Return the (x, y) coordinate for the center point of the cell that contains the specified text.  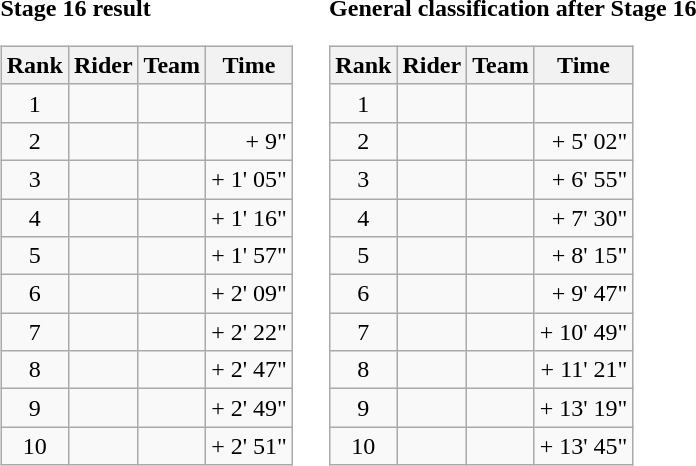
+ 9" (250, 141)
+ 8' 15" (584, 256)
+ 7' 30" (584, 217)
+ 1' 05" (250, 179)
+ 2' 47" (250, 370)
+ 1' 16" (250, 217)
+ 13' 45" (584, 446)
+ 11' 21" (584, 370)
+ 10' 49" (584, 332)
+ 5' 02" (584, 141)
+ 2' 49" (250, 408)
+ 2' 22" (250, 332)
+ 2' 51" (250, 446)
+ 13' 19" (584, 408)
+ 1' 57" (250, 256)
+ 9' 47" (584, 294)
+ 6' 55" (584, 179)
+ 2' 09" (250, 294)
